Scan for the cell matching the given text and deliver its (X, Y) coordinate at center. 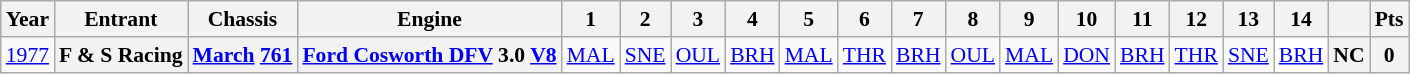
Entrant (120, 19)
Chassis (243, 19)
F & S Racing (120, 55)
DON (1086, 55)
2 (646, 19)
1 (591, 19)
Ford Cosworth DFV 3.0 V8 (429, 55)
Year (28, 19)
8 (973, 19)
March 761 (243, 55)
NC (1348, 55)
Pts (1390, 19)
6 (864, 19)
14 (1302, 19)
4 (752, 19)
3 (698, 19)
5 (809, 19)
12 (1196, 19)
1977 (28, 55)
0 (1390, 55)
13 (1248, 19)
Engine (429, 19)
7 (918, 19)
9 (1029, 19)
11 (1142, 19)
10 (1086, 19)
